Determine the [x, y] coordinate at the center of the cell enclosing the given text.  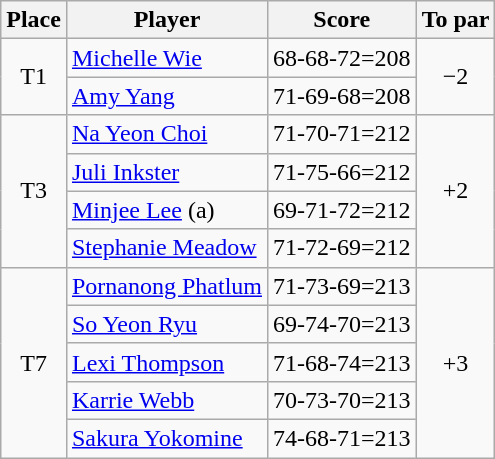
Minjee Lee (a) [166, 210]
T3 [34, 191]
T1 [34, 77]
Na Yeon Choi [166, 134]
71-70-71=212 [342, 134]
Amy Yang [166, 96]
Michelle Wie [166, 58]
74-68-71=213 [342, 438]
+3 [456, 362]
71-69-68=208 [342, 96]
69-74-70=213 [342, 324]
69-71-72=212 [342, 210]
Pornanong Phatlum [166, 286]
70-73-70=213 [342, 400]
Stephanie Meadow [166, 248]
Score [342, 20]
Sakura Yokomine [166, 438]
So Yeon Ryu [166, 324]
−2 [456, 77]
71-75-66=212 [342, 172]
T7 [34, 362]
71-73-69=213 [342, 286]
+2 [456, 191]
Place [34, 20]
Karrie Webb [166, 400]
Juli Inkster [166, 172]
Lexi Thompson [166, 362]
Player [166, 20]
71-68-74=213 [342, 362]
To par [456, 20]
71-72-69=212 [342, 248]
68-68-72=208 [342, 58]
